Identify which cell holds the provided text, then report its [X, Y] central coordinate. 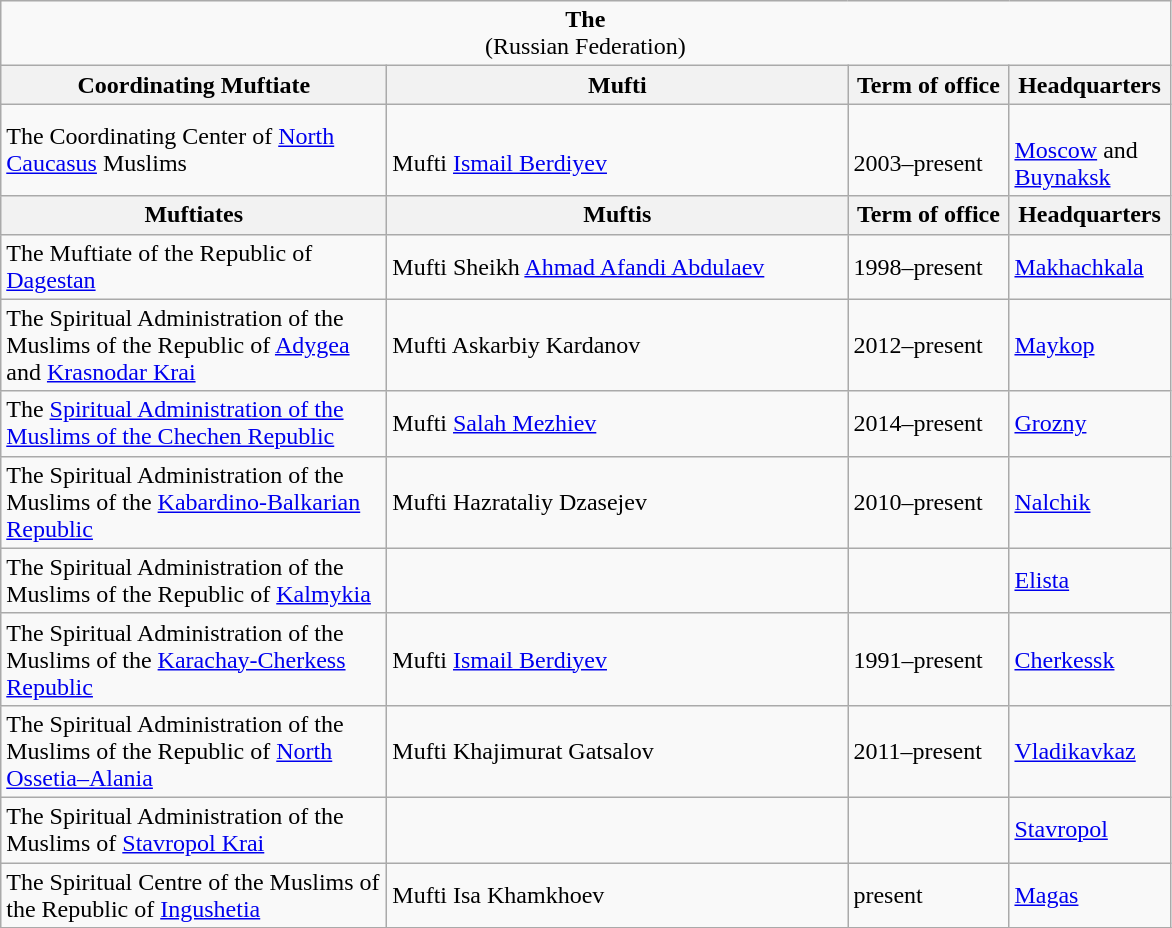
Cherkessk [1090, 659]
2014–present [928, 424]
Mufti Isa Khamkhoev [618, 894]
Mufti Khajimurat Gatsalov [618, 751]
Moscow and Buynaksk [1090, 150]
The Spiritual Centre of the Muslims of the Republic of Ingushetia [194, 894]
The Spiritual Administration of the Muslims of the Republic of North Ossetia–Alania [194, 751]
Mufti [618, 85]
2003–present [928, 150]
The Muftiate of the Republic of Dagestan [194, 266]
Magas [1090, 894]
The Spiritual Administration of the Muslims of the Chechen Republic [194, 424]
The Coordinating Center of North Caucasus Muslims [194, 150]
1998–present [928, 266]
The Spiritual Administration of the Muslims of the Kabardino-Balkarian Republic [194, 502]
1991–present [928, 659]
Grozny [1090, 424]
The (Russian Federation) [586, 34]
Mufti Salah Mezhiev [618, 424]
Coordinating Muftiate [194, 85]
2011–present [928, 751]
The Spiritual Administration of the Muslims of Stavropol Krai [194, 830]
Mufti Sheikh Ahmad Afandi Abdulaev [618, 266]
Muftiates [194, 215]
The Spiritual Administration of the Muslims of the Republic of Kalmykia [194, 580]
Muftis [618, 215]
Vladikavkaz [1090, 751]
Maykop [1090, 345]
2010–present [928, 502]
Elista [1090, 580]
Makhachkala [1090, 266]
Stavropol [1090, 830]
Mufti Askarbiy Kardanov [618, 345]
Nalchik [1090, 502]
The Spiritual Administration of the Muslims of the Karachay-Cherkess Republic [194, 659]
Mufti Hazrataliy Dzasejev [618, 502]
The Spiritual Administration of the Muslims of the Republic of Adygea and Krasnodar Krai [194, 345]
2012–present [928, 345]
present [928, 894]
